From the cell containing the given text, extract its center point as [x, y] coordinate. 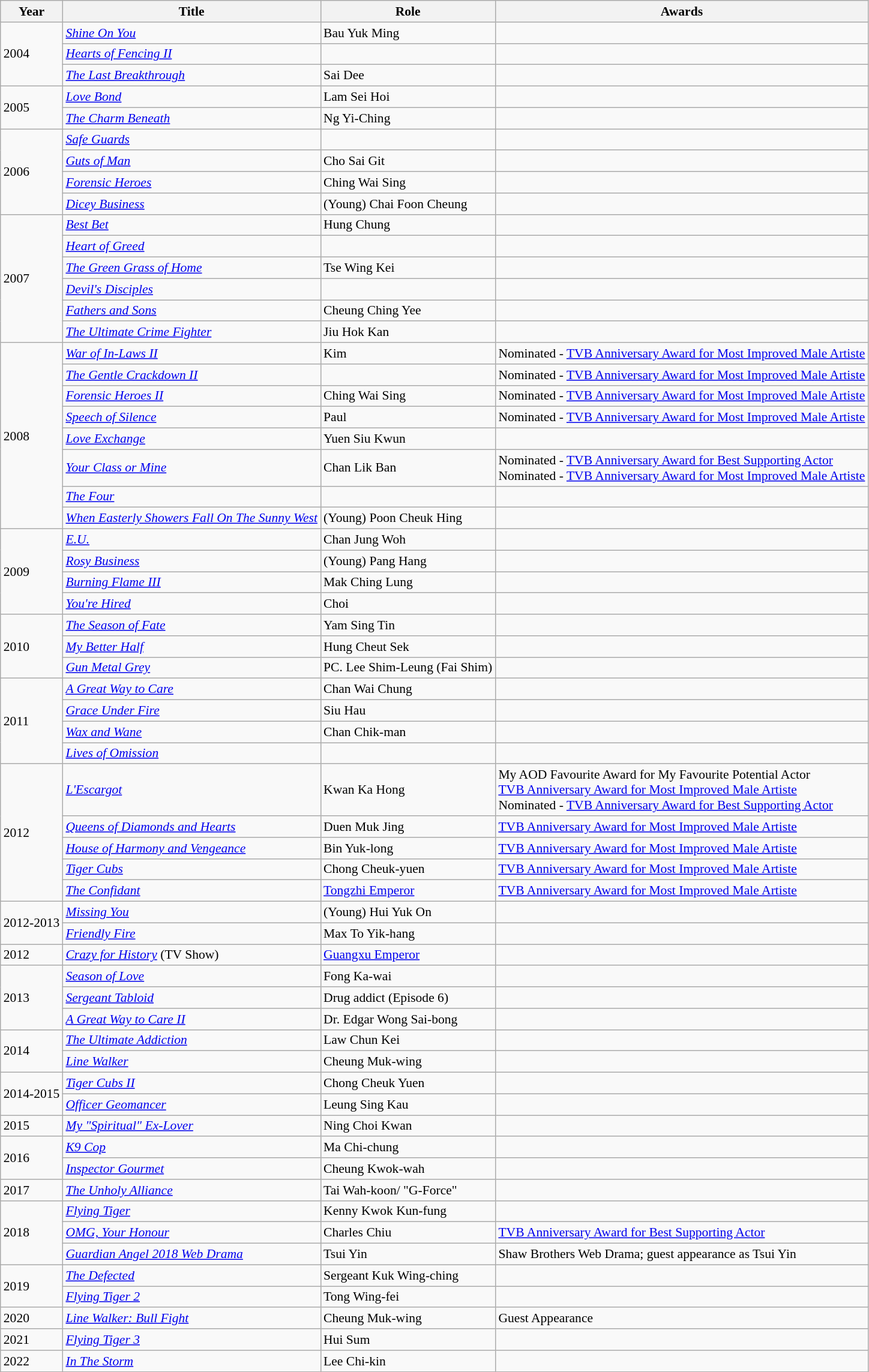
Guangxu Emperor [408, 955]
2017 [32, 1190]
Chong Cheuk-yuen [408, 869]
Love Exchange [191, 439]
Sai Dee [408, 76]
Officer Geomancer [191, 1104]
Law Chun Kei [408, 1040]
2006 [32, 172]
Sergeant Kuk Wing-ching [408, 1275]
Fathers and Sons [191, 311]
Kim [408, 353]
A Great Way to Care II [191, 1019]
Tai Wah-koon/ "G-Force" [408, 1190]
Tsui Yin [408, 1254]
Devil's Disciples [191, 289]
Friendly Fire [191, 933]
Inspector Gourmet [191, 1169]
2022 [32, 1361]
Mak Ching Lung [408, 583]
Chan Jung Woh [408, 540]
2018 [32, 1232]
Speech of Silence [191, 418]
2010 [32, 647]
2013 [32, 998]
Heart of Greed [191, 247]
Hung Cheut Sek [408, 647]
Choi [408, 604]
Awards [682, 11]
Lives of Omission [191, 753]
(Young) Poon Cheuk Hing [408, 518]
Missing You [191, 912]
(Young) Hui Yuk On [408, 912]
Hui Sum [408, 1340]
You're Hired [191, 604]
Title [191, 11]
Paul [408, 418]
OMG, Your Honour [191, 1233]
The Ultimate Addiction [191, 1040]
Crazy for History (TV Show) [191, 955]
Chong Cheuk Yuen [408, 1083]
The Four [191, 497]
Max To Yik-hang [408, 933]
Cheung Ching Yee [408, 311]
The Charm Beneath [191, 118]
Line Walker: Bull Fight [191, 1319]
Bau Yuk Ming [408, 33]
Flying Tiger 2 [191, 1297]
Ning Choi Kwan [408, 1126]
Forensic Heroes II [191, 396]
PC. Lee Shim-Leung (Fai Shim) [408, 668]
2004 [32, 54]
The Defected [191, 1275]
The Unholy Alliance [191, 1190]
Guts of Man [191, 161]
Forensic Heroes [191, 182]
2011 [32, 721]
E.U. [191, 540]
Lee Chi-kin [408, 1361]
Dr. Edgar Wong Sai-bong [408, 1019]
The Ultimate Crime Fighter [191, 332]
2014-2015 [32, 1094]
Season of Love [191, 977]
Yuen Siu Kwun [408, 439]
2015 [32, 1126]
Love Bond [191, 97]
Chan Lik Ban [408, 468]
Shaw Brothers Web Drama; guest appearance as Tsui Yin [682, 1254]
Tiger Cubs [191, 869]
Best Bet [191, 225]
Grace Under Fire [191, 711]
2021 [32, 1340]
The Season of Fate [191, 625]
Fong Ka-wai [408, 977]
The Gentle Crackdown II [191, 375]
The Confidant [191, 891]
Tiger Cubs II [191, 1083]
Duen Muk Jing [408, 827]
Flying Tiger 3 [191, 1340]
Guardian Angel 2018 Web Drama [191, 1254]
Your Class or Mine [191, 468]
Drug addict (Episode 6) [408, 998]
Hung Chung [408, 225]
Hearts of Fencing II [191, 54]
(Young) Pang Hang [408, 561]
Wax and Wane [191, 732]
Shine On You [191, 33]
2012-2013 [32, 923]
2020 [32, 1319]
Queens of Diamonds and Hearts [191, 827]
Year [32, 11]
2005 [32, 108]
2008 [32, 436]
2016 [32, 1158]
Burning Flame III [191, 583]
Kwan Ka Hong [408, 791]
Cho Sai Git [408, 161]
A Great Way to Care [191, 689]
2014 [32, 1051]
Safe Guards [191, 140]
Ma Chi-chung [408, 1148]
When Easterly Showers Fall On The Sunny West [191, 518]
Guest Appearance [682, 1319]
My Better Half [191, 647]
(Young) Chai Foon Cheung [408, 204]
Leung Sing Kau [408, 1104]
Ng Yi-Ching [408, 118]
Yam Sing Tin [408, 625]
My "Spiritual" Ex-Lover [191, 1126]
K9 Cop [191, 1148]
Gun Metal Grey [191, 668]
Chan Wai Chung [408, 689]
Sergeant Tabloid [191, 998]
2007 [32, 278]
Tongzhi Emperor [408, 891]
House of Harmony and Vengeance [191, 848]
Bin Yuk-long [408, 848]
Line Walker [191, 1062]
Tse Wing Kei [408, 268]
The Last Breakthrough [191, 76]
Charles Chiu [408, 1233]
Tong Wing-fei [408, 1297]
Jiu Hok Kan [408, 332]
Chan Chik-man [408, 732]
Nominated - TVB Anniversary Award for Best Supporting ActorNominated - TVB Anniversary Award for Most Improved Male Artiste [682, 468]
2019 [32, 1286]
2009 [32, 572]
Rosy Business [191, 561]
Dicey Business [191, 204]
War of In-Laws II [191, 353]
Kenny Kwok Kun-fung [408, 1211]
Lam Sei Hoi [408, 97]
Siu Hau [408, 711]
The Green Grass of Home [191, 268]
Role [408, 11]
Cheung Kwok-wah [408, 1169]
In The Storm [191, 1361]
TVB Anniversary Award for Best Supporting Actor [682, 1233]
Flying Tiger [191, 1211]
L'Escargot [191, 791]
